Output the [x, y] coordinate of the center of the cell containing the given text.  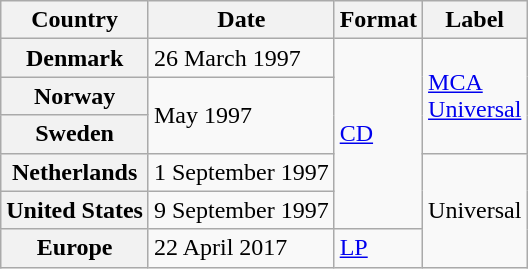
Date [241, 20]
Europe [75, 248]
Format [378, 20]
MCAUniversal [475, 96]
Sweden [75, 134]
Denmark [75, 58]
26 March 1997 [241, 58]
Norway [75, 96]
1 September 1997 [241, 172]
Netherlands [75, 172]
Country [75, 20]
LP [378, 248]
CD [378, 134]
May 1997 [241, 115]
Label [475, 20]
Universal [475, 210]
22 April 2017 [241, 248]
United States [75, 210]
9 September 1997 [241, 210]
